Provide the [x, y] coordinate of the cell's center where the given text is located.  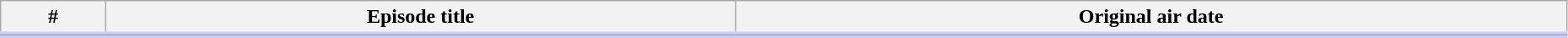
Episode title [420, 19]
# [53, 19]
Original air date [1150, 19]
